Detect which cell encompasses the target text, then output its [X, Y] center coordinate. 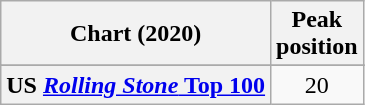
Peakposition [317, 34]
US Rolling Stone Top 100 [136, 85]
Chart (2020) [136, 34]
20 [317, 85]
